Find where the given text appears and provide that cell's center as (X, Y) coordinate. 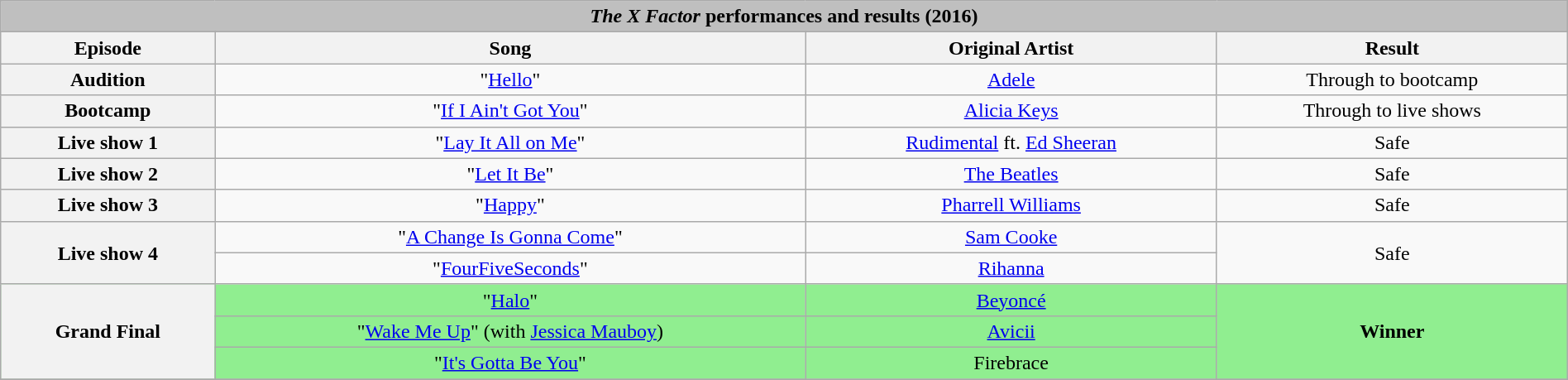
Bootcamp (108, 111)
The X Factor performances and results (2016) (784, 17)
The Beatles (1011, 174)
Live show 4 (108, 253)
"Lay It All on Me" (510, 142)
Rihanna (1011, 268)
Grand Final (108, 331)
Avicii (1011, 331)
"A Change Is Gonna Come" (510, 237)
Audition (108, 79)
Sam Cooke (1011, 237)
Episode (108, 48)
"If I Ain't Got You" (510, 111)
Result (1392, 48)
Live show 3 (108, 205)
Pharrell Williams (1011, 205)
"It's Gotta Be You" (510, 363)
"FourFiveSeconds" (510, 268)
Through to bootcamp (1392, 79)
"Hello" (510, 79)
Alicia Keys (1011, 111)
"Let It Be" (510, 174)
Through to live shows (1392, 111)
Beyoncé (1011, 300)
Adele (1011, 79)
Song (510, 48)
Rudimental ft. Ed Sheeran (1011, 142)
Firebrace (1011, 363)
Live show 2 (108, 174)
Original Artist (1011, 48)
"Halo" (510, 300)
Winner (1392, 331)
"Happy" (510, 205)
Live show 1 (108, 142)
"Wake Me Up" (with Jessica Mauboy) (510, 331)
